Provide the (x, y) coordinate of the cell's center where the given text is located.  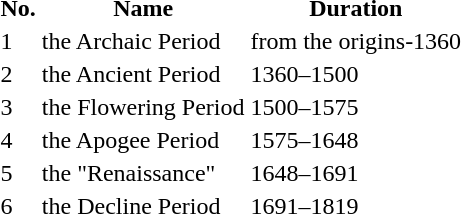
the "Renaissance" (143, 173)
the Archaic Period (143, 41)
the Apogee Period (143, 140)
the Flowering Period (143, 107)
the Ancient Period (143, 74)
